Capture the cell that displays the provided text and extract its [x, y] central coordinate. 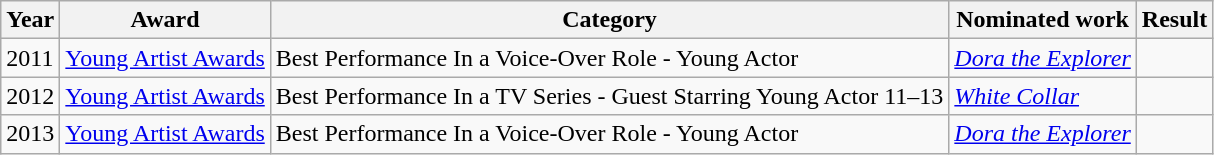
White Collar [1042, 96]
Result [1174, 20]
2013 [30, 134]
Nominated work [1042, 20]
Award [165, 20]
Year [30, 20]
2012 [30, 96]
Best Performance In a TV Series - Guest Starring Young Actor 11–13 [610, 96]
2011 [30, 58]
Category [610, 20]
